For the text-containing cell, return its midpoint in (x, y) coordinate format. 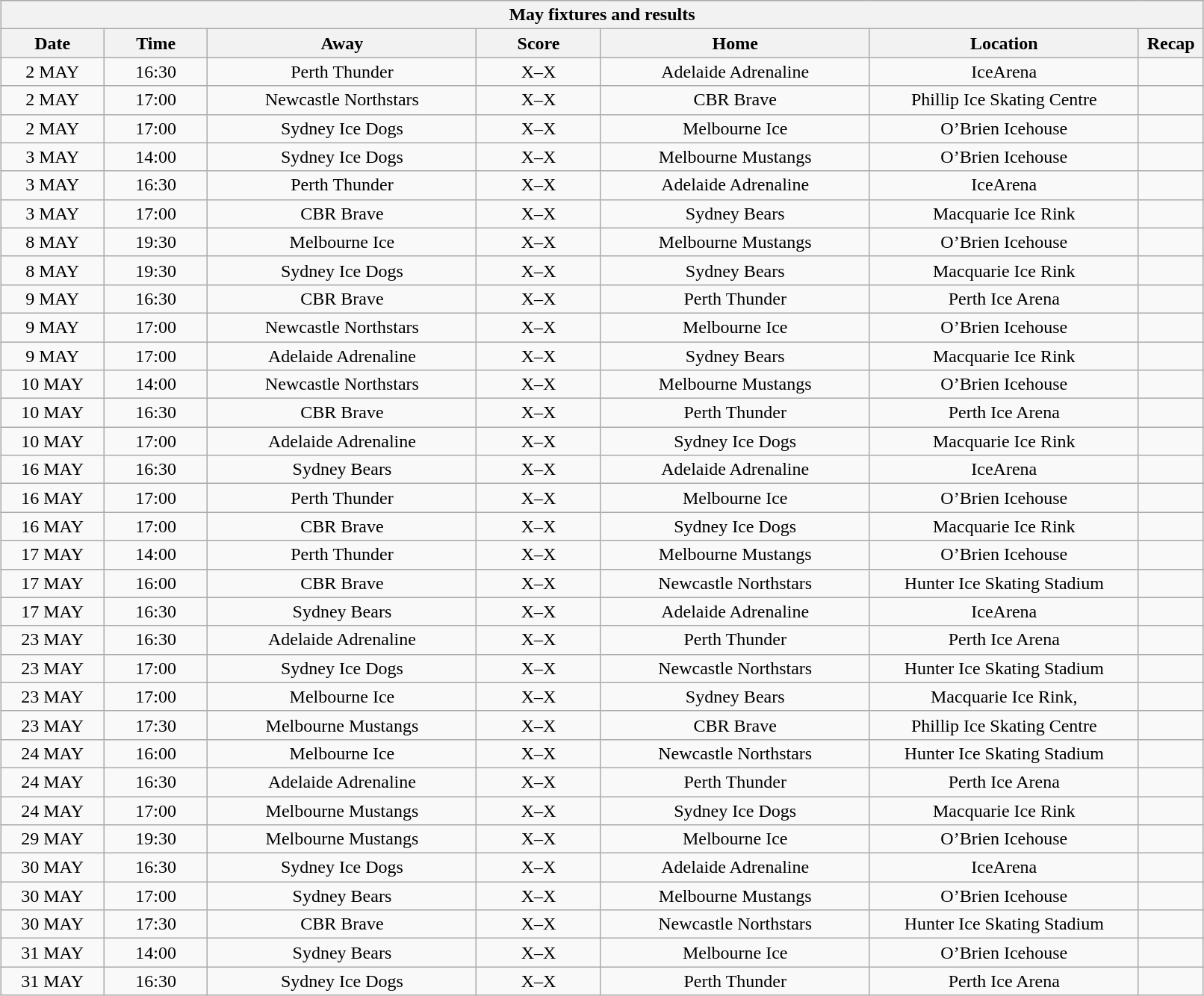
Macquarie Ice Rink, (1004, 697)
Time (155, 43)
Score (539, 43)
Home (735, 43)
Away (342, 43)
May fixtures and results (602, 15)
Location (1004, 43)
Recap (1171, 43)
Date (52, 43)
29 MAY (52, 839)
